Scan for the cell matching the given text and deliver its [x, y] coordinate at center. 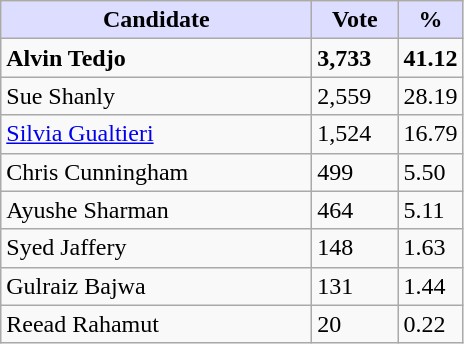
1,524 [355, 134]
Alvin Tedjo [156, 58]
Reead Rahamut [156, 324]
41.12 [430, 58]
2,559 [355, 96]
3,733 [355, 58]
Vote [355, 20]
Sue Shanly [156, 96]
499 [355, 172]
131 [355, 286]
Ayushe Sharman [156, 210]
1.63 [430, 248]
Silvia Gualtieri [156, 134]
148 [355, 248]
20 [355, 324]
% [430, 20]
1.44 [430, 286]
0.22 [430, 324]
Syed Jaffery [156, 248]
5.11 [430, 210]
464 [355, 210]
5.50 [430, 172]
28.19 [430, 96]
Candidate [156, 20]
Gulraiz Bajwa [156, 286]
16.79 [430, 134]
Chris Cunningham [156, 172]
